Provide the (X, Y) coordinate of the cell's center where the given text is located.  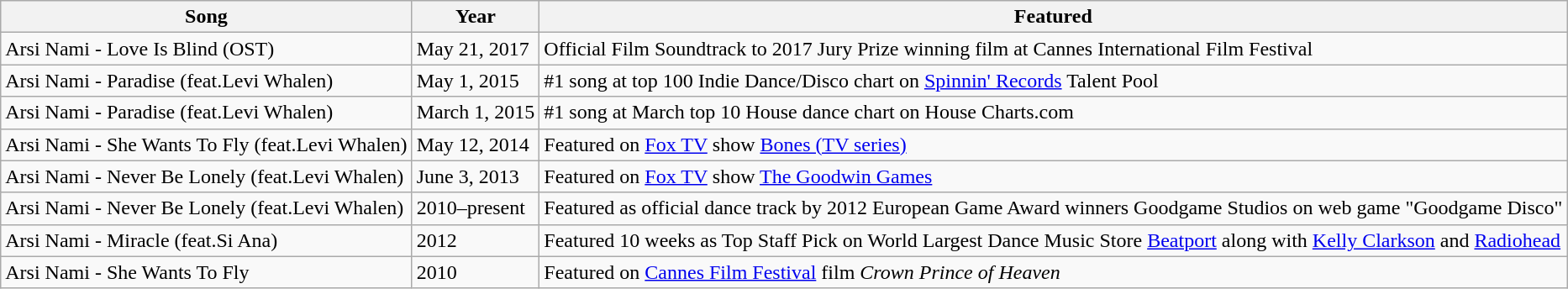
2010–present (476, 208)
2012 (476, 240)
May 12, 2014 (476, 144)
Song (207, 17)
Arsi Nami - She Wants To Fly (feat.Levi Whalen) (207, 144)
#1 song at top 100 Indie Dance/Disco chart on Spinnin' Records Talent Pool (1054, 81)
May 21, 2017 (476, 49)
#1 song at March top 10 House dance chart on House Charts.com (1054, 113)
Featured 10 weeks as Top Staff Pick on World Largest Dance Music Store Beatport along with Kelly Clarkson and Radiohead (1054, 240)
Arsi Nami - Love Is Blind (OST) (207, 49)
Arsi Nami - Miracle (feat.Si Ana) (207, 240)
Arsi Nami - She Wants To Fly (207, 272)
Featured (1054, 17)
Year (476, 17)
May 1, 2015 (476, 81)
2010 (476, 272)
June 3, 2013 (476, 176)
Featured on Fox TV show The Goodwin Games (1054, 176)
March 1, 2015 (476, 113)
Featured on Cannes Film Festival film Crown Prince of Heaven (1054, 272)
Official Film Soundtrack to 2017 Jury Prize winning film at Cannes International Film Festival (1054, 49)
Featured on Fox TV show Bones (TV series) (1054, 144)
Featured as official dance track by 2012 European Game Award winners Goodgame Studios on web game "Goodgame Disco" (1054, 208)
